Scan for the cell matching the given text and deliver its (X, Y) coordinate at center. 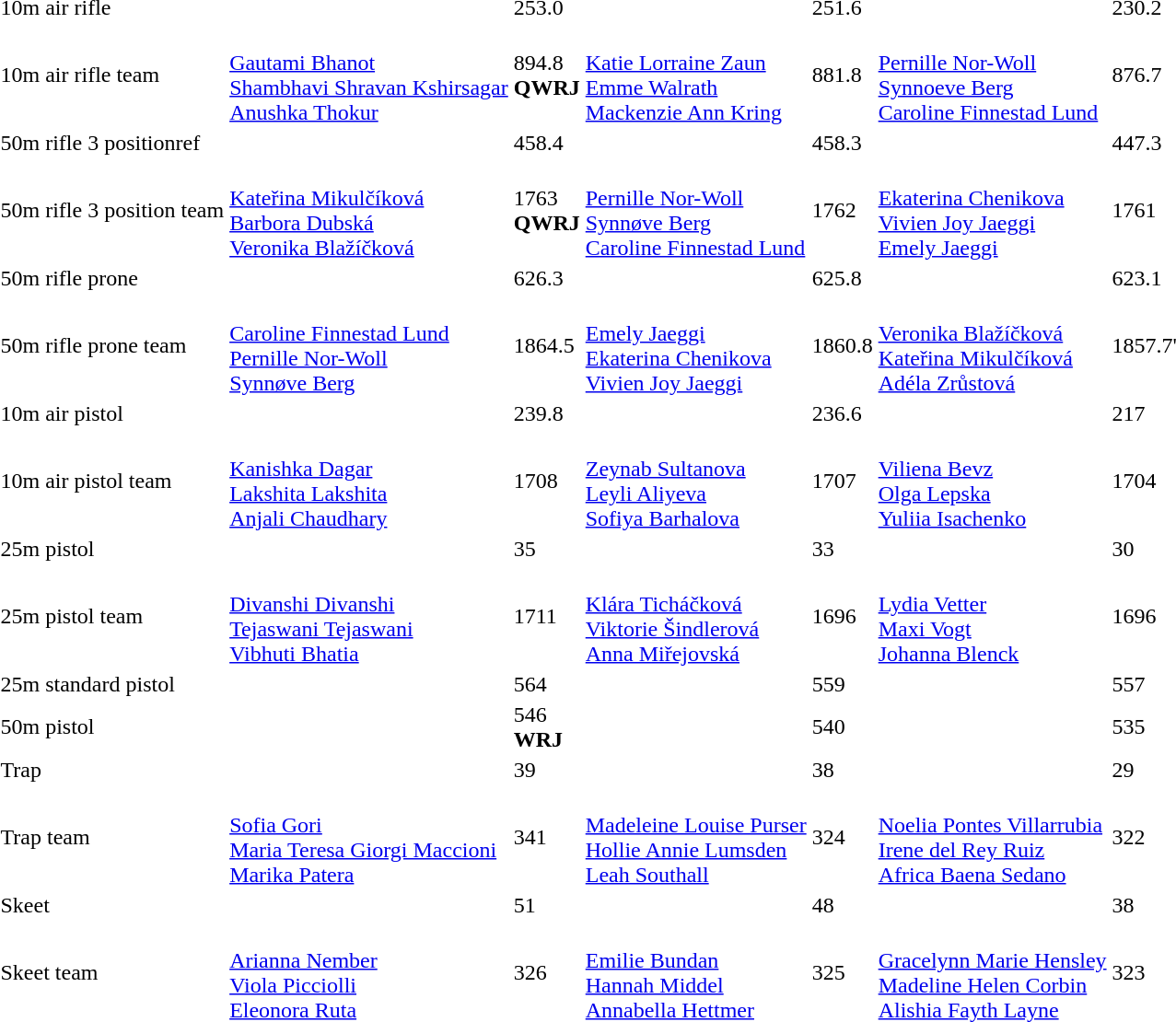
1696 (842, 617)
39 (547, 770)
Zeynab SultanovaLeyli AliyevaSofiya Barhalova (696, 481)
564 (547, 684)
Lydia VetterMaxi VogtJohanna Blenck (993, 617)
Viliena BevzOlga LepskaYuliia Isachenko (993, 481)
1708 (547, 481)
1707 (842, 481)
881.8 (842, 75)
Madeleine Louise PurserHollie Annie LumsdenLeah Southall (696, 838)
Emely JaeggiEkaterina ChenikovaVivien Joy Jaeggi (696, 346)
1762 (842, 210)
Divanshi DivanshiTejaswani TejaswaniVibhuti Bhatia (369, 617)
Noelia Pontes VillarrubiaIrene del Rey RuizAfrica Baena Sedano (993, 838)
Pernille Nor-WollSynnoeve BergCaroline Finnestad Lund (993, 75)
458.4 (547, 143)
Gautami BhanotShambhavi Shravan KshirsagarAnushka Thokur (369, 75)
239.8 (547, 413)
546 WRJ (547, 727)
341 (547, 838)
324 (842, 838)
Kateřina MikulčíkováBarbora DubskáVeronika Blažíčková (369, 210)
Sofia GoriMaria Teresa Giorgi MaccioniMarika Patera (369, 838)
559 (842, 684)
236.6 (842, 413)
894.8QWRJ (547, 75)
1763QWRJ (547, 210)
458.3 (842, 143)
626.3 (547, 278)
1864.5 (547, 346)
1711 (547, 617)
Kanishka DagarLakshita LakshitaAnjali Chaudhary (369, 481)
Veronika BlažíčkováKateřina MikulčíkováAdéla Zrůstová (993, 346)
540 (842, 727)
Klára TicháčkováViktorie ŠindlerováAnna Miřejovská (696, 617)
Ekaterina ChenikovaVivien Joy JaeggiEmely Jaeggi (993, 210)
33 (842, 549)
1860.8 (842, 346)
Pernille Nor-WollSynnøve BergCaroline Finnestad Lund (696, 210)
Katie Lorraine ZaunEmme WalrathMackenzie Ann Kring (696, 75)
Caroline Finnestad LundPernille Nor-WollSynnøve Berg (369, 346)
38 (842, 770)
625.8 (842, 278)
51 (547, 905)
35 (547, 549)
48 (842, 905)
